Determine the [x, y] coordinate at the center of the cell enclosing the given text.  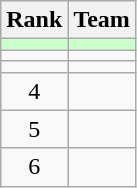
6 [34, 167]
5 [34, 129]
Rank [34, 20]
4 [34, 91]
Team [102, 20]
